Identify which cell holds the provided text, then report its [X, Y] central coordinate. 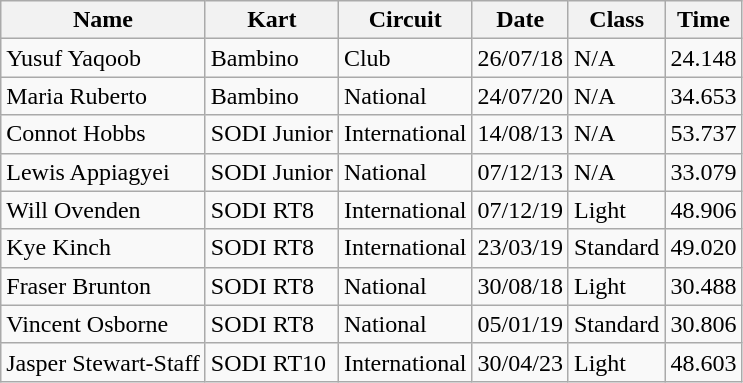
Fraser Brunton [104, 286]
30.488 [704, 286]
33.079 [704, 172]
Kart [272, 20]
26/07/18 [520, 58]
Time [704, 20]
Jasper Stewart-Staff [104, 362]
Club [405, 58]
Kye Kinch [104, 248]
14/08/13 [520, 134]
30/04/23 [520, 362]
48.603 [704, 362]
07/12/13 [520, 172]
53.737 [704, 134]
48.906 [704, 210]
SODI RT10 [272, 362]
49.020 [704, 248]
Lewis Appiagyei [104, 172]
07/12/19 [520, 210]
Class [616, 20]
Connot Hobbs [104, 134]
24/07/20 [520, 96]
Yusuf Yaqoob [104, 58]
Circuit [405, 20]
Maria Ruberto [104, 96]
Vincent Osborne [104, 324]
05/01/19 [520, 324]
30.806 [704, 324]
24.148 [704, 58]
Will Ovenden [104, 210]
Date [520, 20]
23/03/19 [520, 248]
34.653 [704, 96]
30/08/18 [520, 286]
Name [104, 20]
